Scan for the cell matching the given text and deliver its [x, y] coordinate at center. 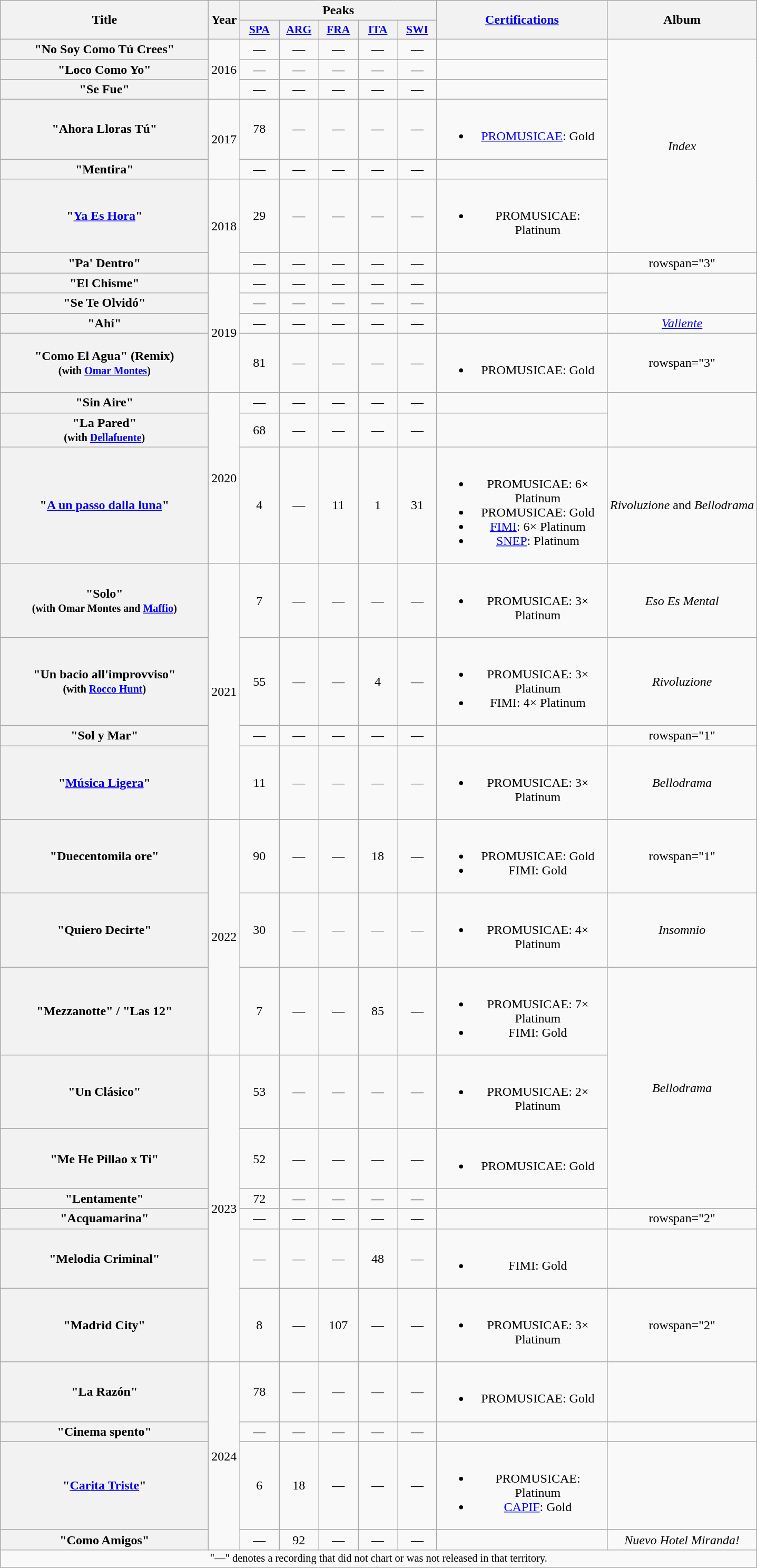
2023 [224, 1209]
Insomnio [682, 930]
72 [259, 1199]
"Quiero Decirte" [104, 930]
Certifications [522, 20]
Nuevo Hotel Miranda! [682, 1540]
2021 [224, 692]
30 [259, 930]
"Ya Es Hora" [104, 216]
PROMUSICAE: 3× PlatinumFIMI: 4× Platinum [522, 681]
"Ahora Lloras Tú" [104, 130]
SWI [417, 30]
Eso Es Mental [682, 600]
FRA [338, 30]
"Se Te Olvidó" [104, 303]
107 [338, 1325]
1 [378, 505]
"Lentamente" [104, 1199]
48 [378, 1259]
85 [378, 1011]
"Sol y Mar" [104, 735]
"No Soy Como Tú Crees" [104, 49]
"El Chisme" [104, 283]
2016 [224, 69]
68 [259, 430]
Album [682, 20]
2017 [224, 139]
"Mentira" [104, 169]
ARG [299, 30]
2018 [224, 226]
90 [259, 856]
31 [417, 505]
PROMUSICAE: 4× Platinum [522, 930]
Peaks [338, 11]
2024 [224, 1456]
52 [259, 1158]
"Un Clásico" [104, 1092]
PROMUSICAE: PlatinumCAPIF: Gold [522, 1485]
"Acquamarina" [104, 1219]
81 [259, 363]
"Cinema spento" [104, 1431]
6 [259, 1485]
"Música Ligera" [104, 782]
"La Razón" [104, 1391]
"A un passo dalla luna" [104, 505]
PROMUSICAE: GoldFIMI: Gold [522, 856]
8 [259, 1325]
29 [259, 216]
"Solo"(with Omar Montes and Maffio) [104, 600]
PROMUSICAE: 7× PlatinumFIMI: Gold [522, 1011]
Title [104, 20]
"Me He Pillao x Ti" [104, 1158]
Valiente [682, 323]
"Ahí" [104, 323]
"—" denotes a recording that did not chart or was not released in that territory. [379, 1559]
SPA [259, 30]
Rivoluzione and Bellodrama [682, 505]
2019 [224, 333]
"Se Fue" [104, 90]
ITA [378, 30]
"Carita Triste" [104, 1485]
Index [682, 145]
"Como Amigos" [104, 1540]
PROMUSICAE: 6× PlatinumPROMUSICAE: Gold FIMI: 6× PlatinumSNEP: Platinum [522, 505]
"Mezzanotte" / "Las 12" [104, 1011]
"Como El Agua" (Remix)(with Omar Montes) [104, 363]
"Melodia Criminal" [104, 1259]
55 [259, 681]
"Madrid City" [104, 1325]
Year [224, 20]
"La Pared"(with Dellafuente) [104, 430]
"Pa' Dentro" [104, 263]
2020 [224, 478]
Rivoluzione [682, 681]
PROMUSICAE: 2× Platinum [522, 1092]
PROMUSICAE: Platinum [522, 216]
"Sin Aire" [104, 403]
92 [299, 1540]
53 [259, 1092]
FIMI: Gold [522, 1259]
"Loco Como Yo" [104, 69]
"Un bacio all'improvviso"(with Rocco Hunt) [104, 681]
"Duecentomila ore" [104, 856]
2022 [224, 937]
